Return the [X, Y] coordinate for the center point of the cell that contains the specified text.  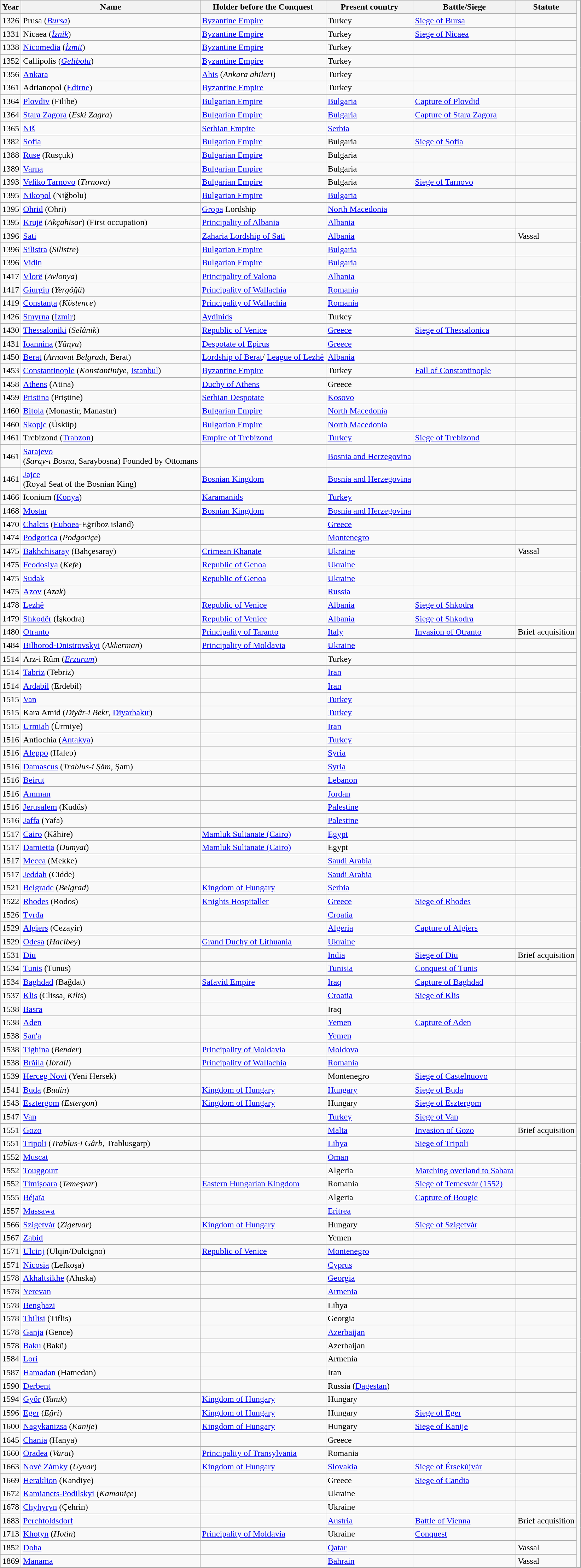
Eritrea [369, 1211]
Silistra (Silistre) [111, 249]
Austria [369, 1521]
Cairo (Kâhire) [111, 834]
Chania (Hanya) [111, 1440]
Present country [369, 7]
Crimean Khanate [263, 551]
Benghazi [111, 1305]
1466 [11, 497]
Perchtoldsdorf [111, 1521]
Odesa (Hacibey) [111, 942]
1547 [11, 1117]
Siege of Kanije [464, 1426]
1660 [11, 1453]
Capture of Bougie [464, 1197]
1590 [11, 1386]
Siege of Trebizond [464, 438]
1678 [11, 1507]
Siege of Rhodes [464, 901]
Qatar [369, 1547]
1566 [11, 1224]
Kamianets-Podilskyi (Kamaniçe) [111, 1494]
Siege of Bursa [464, 21]
Lordship of Berat/ League of Lezhë [263, 357]
1361 [11, 88]
Tvrđa [111, 915]
Esztergom (Estergon) [111, 1103]
Siege of Klis [464, 995]
1869 [11, 1561]
1459 [11, 398]
Veliko Tarnovo (Tırnova) [111, 182]
Lebanon [369, 780]
Name [111, 7]
Belgrade (Belgrad) [111, 888]
1531 [11, 955]
Siege of Castelnuovo [464, 1076]
Massawa [111, 1211]
Sarajevo (Saray-ı Bosna, Saraybosna) Founded by Ottomans [111, 456]
1382 [11, 141]
1470 [11, 524]
Touggourt [111, 1170]
Thessaloniki (Selânik) [111, 330]
Sati [111, 236]
Plovdiv (Filibe) [111, 101]
Baghdad (Bağdat) [111, 982]
Brăila (İbrail) [111, 1063]
Siege of Thessalonica [464, 330]
Aden [111, 1022]
Russia [369, 591]
Aleppo (Halep) [111, 753]
Siege of Eger [464, 1413]
Invasion of Otranto [464, 632]
Siege of Van [464, 1117]
1600 [11, 1426]
Varna [111, 169]
Siege of Buda [464, 1090]
Rhodes (Rodos) [111, 901]
Capture of Aden [464, 1022]
Kara Amid (Diyâr-i Bekr, Diyarbakır) [111, 713]
Muscat [111, 1157]
Azov (Azak) [111, 591]
1584 [11, 1359]
Jajce (Royal Seat of the Bosnian King) [111, 479]
Knights Hospitaller [263, 901]
1450 [11, 357]
1389 [11, 169]
San'a [111, 1036]
Siege of Esztergom [464, 1103]
Siege of Sofia [464, 141]
Nagykanizsa (Kanije) [111, 1426]
Algiers (Cezayir) [111, 928]
Ardabil (Erdebil) [111, 686]
1567 [11, 1238]
Principality of Valona [263, 276]
1326 [11, 21]
Mecca (Mekke) [111, 861]
Sudak [111, 578]
Statute [546, 7]
1852 [11, 1547]
Basra [111, 1009]
Bitola (Monastir, Manastır) [111, 411]
Heraklion (Kandiye) [111, 1480]
1478 [11, 605]
1541 [11, 1090]
Siege of Candia [464, 1480]
Damietta (Dumyat) [111, 847]
Siege of Nicaea [464, 34]
Battle of Vienna [464, 1521]
Duchy of Athens [263, 384]
Pristina (Priştine) [111, 398]
Krujë (Akçahisar) (First occupation) [111, 222]
Niš [111, 128]
Jerusalem (Kudüs) [111, 807]
Ahis (Ankara ahileri) [263, 74]
Damascus (Trablus-i Şâm, Şam) [111, 766]
Adrianopol (Edirne) [111, 88]
Hamadan (Hamedan) [111, 1372]
Yerevan [111, 1292]
Szigetvár (Zigetvar) [111, 1224]
Lori [111, 1359]
1474 [11, 538]
1539 [11, 1076]
1484 [11, 646]
Nicaea (İznik) [111, 34]
Tabriz (Tebriz) [111, 672]
Stara Zagora (Eski Zagra) [111, 115]
Akhaltsikhe (Ahıska) [111, 1278]
Karamanids [263, 497]
Ulcinj (Ulqin/Dulcigno) [111, 1251]
Malta [369, 1130]
1596 [11, 1413]
1453 [11, 370]
1356 [11, 74]
Jeddah (Cidde) [111, 874]
Constanța (Köstence) [111, 303]
Nikopol (Niğbolu) [111, 196]
Moldova [369, 1049]
Oman [369, 1157]
Smyrna (İzmir) [111, 317]
1713 [11, 1534]
1594 [11, 1399]
Diu [111, 955]
Ruse (Rusçuk) [111, 155]
Jordan [369, 793]
Nové Zámky (Uyvar) [111, 1466]
Trebizond (Trabzon) [111, 438]
Ioannina (Yânya) [111, 343]
Nicomedia (İzmit) [111, 47]
Vidin [111, 263]
Bahrain [369, 1561]
Cyprus [369, 1265]
Invasion of Gozo [464, 1130]
Principality of Albania [263, 222]
Feodosiya (Kefe) [111, 565]
Constantinople (Konstantiniye, Istanbul) [111, 370]
1663 [11, 1466]
Antiochia (Antakya) [111, 740]
Battle/Siege [464, 7]
1645 [11, 1440]
Year [11, 7]
Ankara [111, 74]
Eger (Eğri) [111, 1413]
Athens (Atina) [111, 384]
1480 [11, 632]
Bakhchisaray (Bahçesaray) [111, 551]
Siege of Diu [464, 955]
Empire of Trebizond [263, 438]
Buda (Budin) [111, 1090]
Siege of Tripoli [464, 1144]
Siege of Érsekújvár [464, 1466]
Conquest of Tunis [464, 968]
Aydinids [263, 317]
Tunis (Tunus) [111, 968]
Fall of Constantinople [464, 370]
Despotate of Epirus [263, 343]
Berat (Arnavut Belgradı, Berat) [111, 357]
Tripoli (Trablus-i Gârb, Trablusgarp) [111, 1144]
Manama [111, 1561]
Shkodër (İşkodra) [111, 619]
Grand Duchy of Lithuania [263, 942]
Nicosia (Lefkoşa) [111, 1265]
Sofia [111, 141]
1352 [11, 61]
Khotyn (Hotin) [111, 1534]
Kosovo [369, 398]
1526 [11, 915]
Serbian Despotate [263, 398]
Lezhë [111, 605]
Prusa (Bursa) [111, 21]
Mostar [111, 511]
Slovakia [369, 1466]
Holder before the Conquest [263, 7]
Jaffa (Yafa) [111, 820]
Béjaïa [111, 1197]
1543 [11, 1103]
1669 [11, 1480]
1430 [11, 330]
Gropa Lordship [263, 209]
Conquest [464, 1534]
1522 [11, 901]
Siege of Szigetvár [464, 1224]
Chalcis (Euboea-Eğriboz island) [111, 524]
Arz-i Rûm (Erzurum) [111, 659]
Amman [111, 793]
Capture of Stara Zagora [464, 115]
India [369, 955]
1331 [11, 34]
1419 [11, 303]
1431 [11, 343]
Gozo [111, 1130]
Beirut [111, 780]
Safavid Empire [263, 982]
1537 [11, 995]
1393 [11, 182]
Principality of Taranto [263, 632]
Giurgiu (Yergöğü) [111, 290]
Bilhorod-Dnistrovskyi (Akkerman) [111, 646]
1365 [11, 128]
Klis (Clissa, Kilis) [111, 995]
Urmiah (Ürmiye) [111, 726]
Oradea (Varat) [111, 1453]
1458 [11, 384]
Tunisia [369, 968]
Otranto [111, 632]
Italy [369, 632]
Eastern Hungarian Kingdom [263, 1184]
Siege of Temesvár (1552) [464, 1184]
Timișoara (Temeşvar) [111, 1184]
1672 [11, 1494]
Capture of Algiers [464, 928]
1587 [11, 1372]
Marching overland to Sahara [464, 1170]
Serbian Empire [263, 128]
Herceg Novi (Yeni Hersek) [111, 1076]
Capture of Plovdid [464, 101]
Vlorë (Avlonya) [111, 276]
1426 [11, 317]
Capture of Baghdad [464, 982]
Skopje (Üsküp) [111, 424]
Zaharia Lordship of Sati [263, 236]
Callipolis (Gelibolu) [111, 61]
1338 [11, 47]
Russia (Dagestan) [369, 1386]
1479 [11, 619]
Ganja (Gence) [111, 1332]
Iconium (Konya) [111, 497]
Baku (Bakü) [111, 1346]
Győr (Yanık) [111, 1399]
Derbent [111, 1386]
Siege of Tarnovo [464, 182]
Tighina (Bender) [111, 1049]
1388 [11, 155]
Tbilisi (Tiflis) [111, 1319]
Ohrid (Ohri) [111, 209]
1557 [11, 1211]
1468 [11, 511]
Podgorica (Podgoriçe) [111, 538]
1555 [11, 1197]
Chyhyryn (Çehrin) [111, 1507]
Principality of Transylvania [263, 1453]
1521 [11, 888]
Doha [111, 1547]
Zabid [111, 1238]
1683 [11, 1521]
